Locate the cell with the specified text and output its [X, Y] center coordinate. 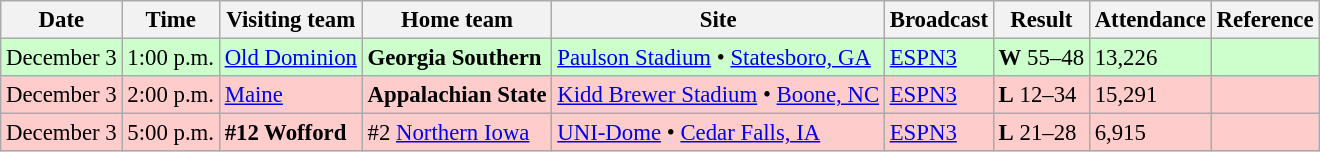
1:00 p.m. [170, 58]
#12 Wofford [290, 133]
Site [718, 20]
Appalachian State [457, 95]
L 12–34 [1041, 95]
Visiting team [290, 20]
Reference [1265, 20]
Broadcast [938, 20]
15,291 [1150, 95]
13,226 [1150, 58]
2:00 p.m. [170, 95]
UNI-Dome • Cedar Falls, IA [718, 133]
Home team [457, 20]
5:00 p.m. [170, 133]
Paulson Stadium • Statesboro, GA [718, 58]
6,915 [1150, 133]
Old Dominion [290, 58]
Time [170, 20]
L 21–28 [1041, 133]
Georgia Southern [457, 58]
Attendance [1150, 20]
Date [62, 20]
#2 Northern Iowa [457, 133]
W 55–48 [1041, 58]
Result [1041, 20]
Kidd Brewer Stadium • Boone, NC [718, 95]
Maine [290, 95]
